Determine the [x, y] coordinate at the center of the cell enclosing the given text.  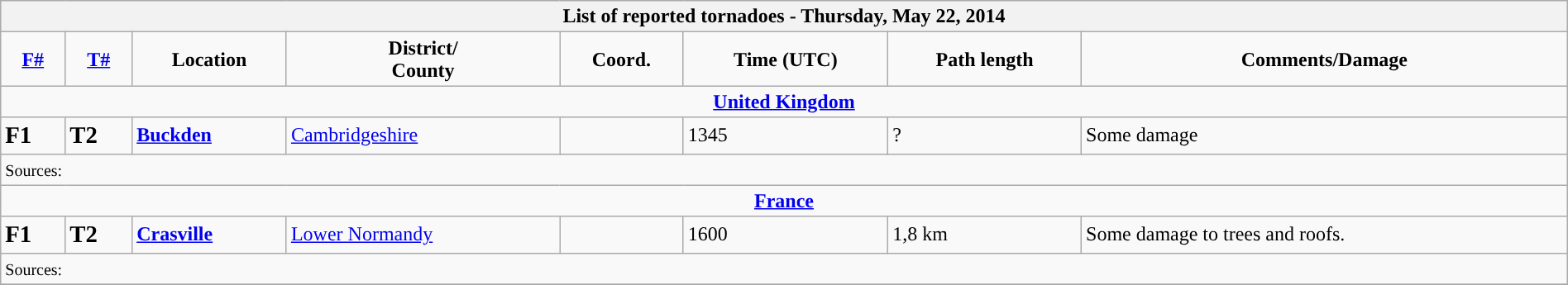
District/County [423, 59]
1345 [786, 135]
United Kingdom [784, 102]
Comments/Damage [1325, 59]
1,8 km [985, 235]
Buckden [210, 135]
F# [33, 59]
Lower Normandy [423, 235]
? [985, 135]
Crasville [210, 235]
1600 [786, 235]
List of reported tornadoes - Thursday, May 22, 2014 [784, 17]
Cambridgeshire [423, 135]
Coord. [622, 59]
France [784, 201]
Path length [985, 59]
Some damage to trees and roofs. [1325, 235]
Some damage [1325, 135]
T# [99, 59]
Location [210, 59]
Time (UTC) [786, 59]
